Output the (x, y) coordinate of the center of the cell containing the given text.  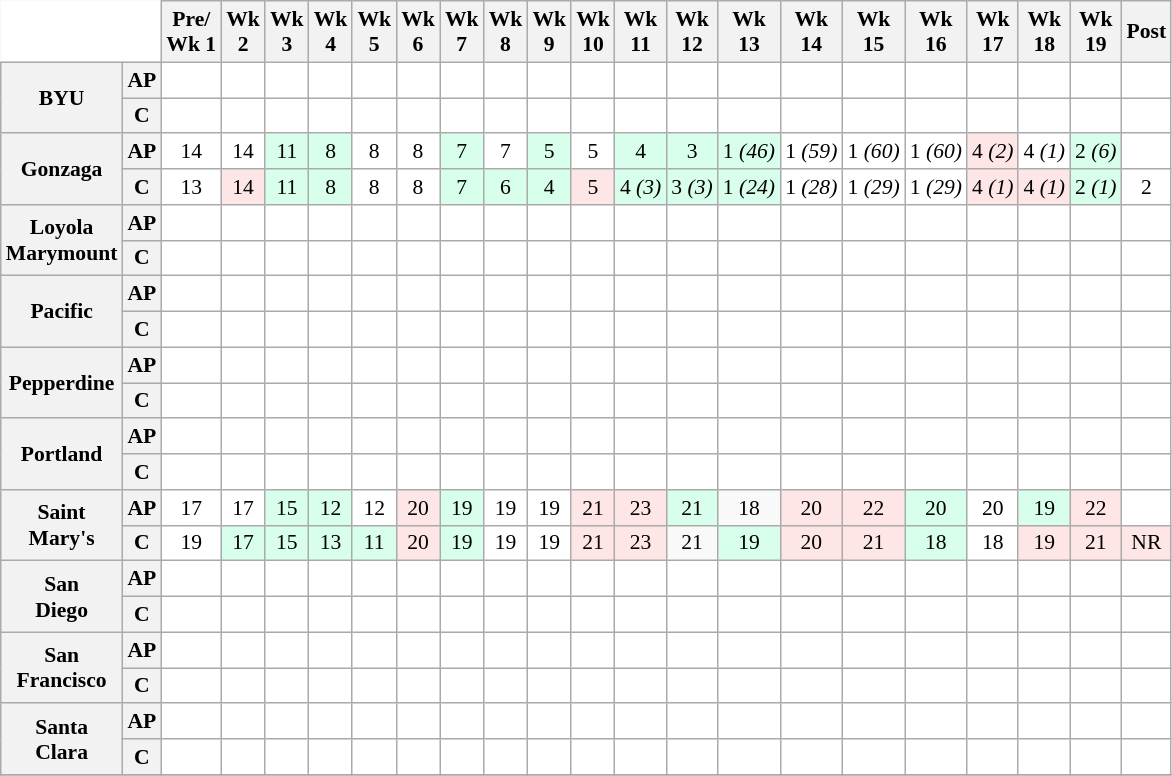
Wk5 (374, 32)
Wk13 (749, 32)
2 (6) (1096, 152)
Gonzaga (62, 170)
1 (59) (811, 152)
4 (2) (992, 152)
SanDiego (62, 596)
Wk7 (462, 32)
Wk8 (506, 32)
Wk9 (549, 32)
Pepperdine (62, 382)
Wk16 (936, 32)
6 (506, 187)
Wk12 (692, 32)
BYU (62, 98)
NR (1146, 543)
1 (28) (811, 187)
3 (692, 152)
1 (46) (749, 152)
LoyolaMarymount (62, 240)
SantaClara (62, 740)
Wk2 (243, 32)
Wk17 (992, 32)
Post (1146, 32)
Wk19 (1096, 32)
Wk3 (287, 32)
Pacific (62, 312)
2 (1146, 187)
SanFrancisco (62, 668)
SaintMary's (62, 526)
Wk18 (1044, 32)
Wk15 (873, 32)
2 (1) (1096, 187)
Wk11 (640, 32)
Wk4 (331, 32)
4 (3) (640, 187)
Wk10 (593, 32)
Wk14 (811, 32)
1 (24) (749, 187)
Portland (62, 454)
Wk6 (418, 32)
3 (3) (692, 187)
Pre/Wk 1 (191, 32)
